Detect which cell encompasses the target text, then output its (X, Y) center coordinate. 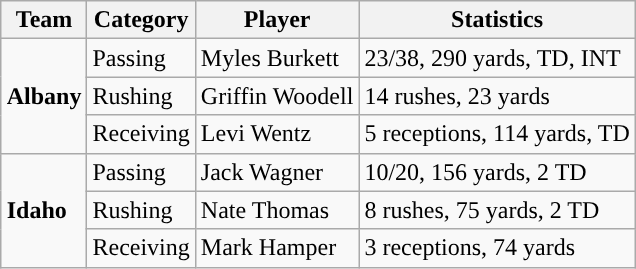
23/38, 290 yards, TD, INT (497, 58)
Griffin Woodell (277, 96)
Idaho (44, 210)
3 receptions, 74 yards (497, 248)
10/20, 156 yards, 2 TD (497, 172)
Levi Wentz (277, 134)
14 rushes, 23 yards (497, 96)
Jack Wagner (277, 172)
Player (277, 20)
Team (44, 20)
8 rushes, 75 yards, 2 TD (497, 210)
Statistics (497, 20)
Myles Burkett (277, 58)
Albany (44, 96)
Category (141, 20)
Nate Thomas (277, 210)
Mark Hamper (277, 248)
5 receptions, 114 yards, TD (497, 134)
